Find where the given text appears and provide that cell's center as [X, Y] coordinate. 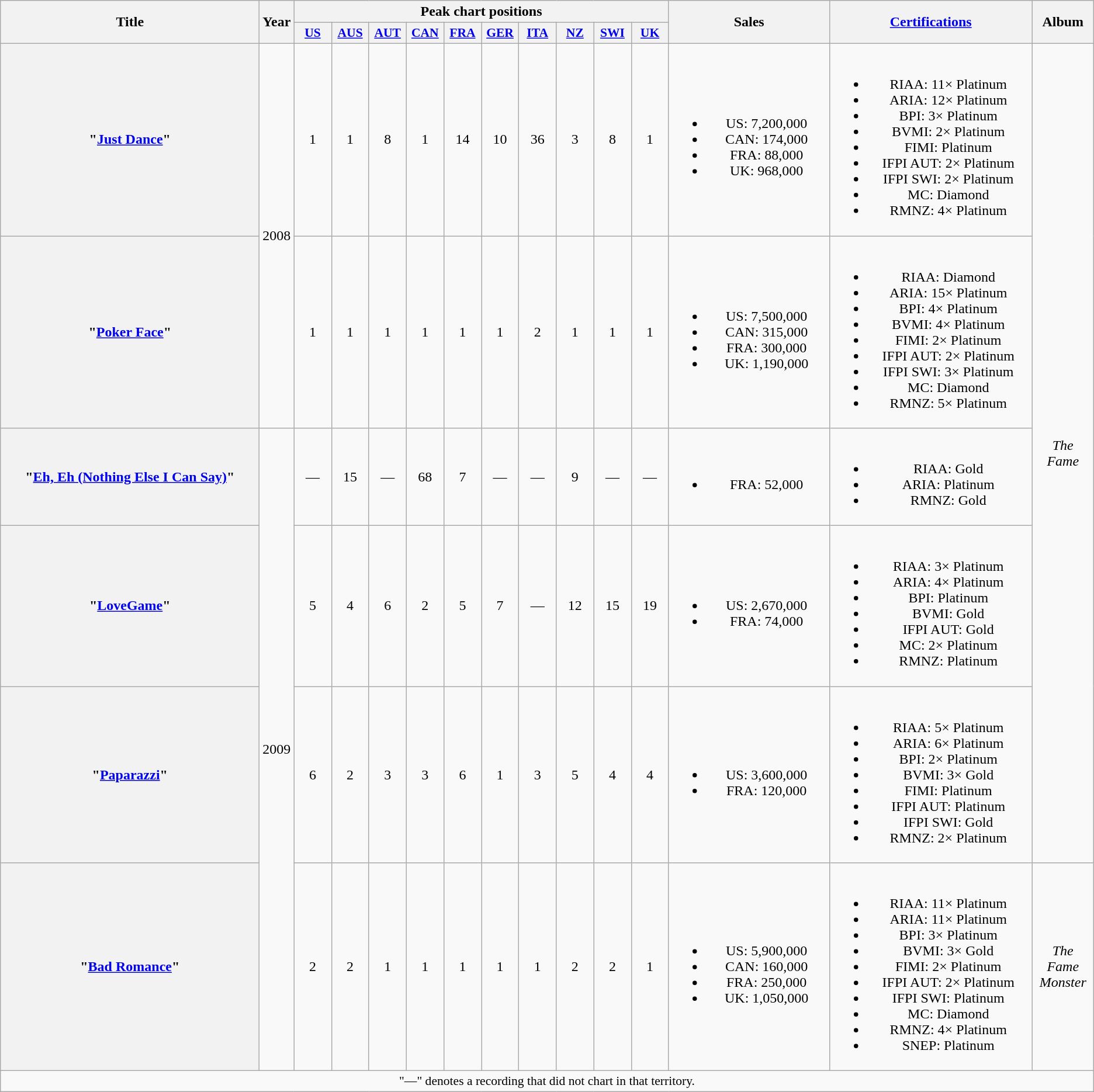
10 [500, 139]
FRA: 52,000 [749, 477]
US [313, 33]
The Fame [1062, 453]
2009 [277, 750]
68 [425, 477]
CAN [425, 33]
36 [538, 139]
"Eh, Eh (Nothing Else I Can Say)" [130, 477]
Title [130, 22]
US: 5,900,000CAN: 160,000FRA: 250,000UK: 1,050,000 [749, 967]
NZ [575, 33]
2008 [277, 235]
Sales [749, 22]
Certifications [930, 22]
AUS [350, 33]
"—" denotes a recording that did not chart in that territory. [547, 1081]
Peak chart positions [482, 12]
UK [650, 33]
"Paparazzi" [130, 775]
US: 2,670,000FRA: 74,000 [749, 606]
Album [1062, 22]
SWI [612, 33]
RIAA: GoldARIA: PlatinumRMNZ: Gold [930, 477]
GER [500, 33]
FRA [462, 33]
RIAA: 3× PlatinumARIA: 4× PlatinumBPI: PlatinumBVMI: GoldIFPI AUT: GoldMC: 2× PlatinumRMNZ: Platinum [930, 606]
AUT [387, 33]
12 [575, 606]
14 [462, 139]
"Bad Romance" [130, 967]
"LoveGame" [130, 606]
US: 3,600,000FRA: 120,000 [749, 775]
9 [575, 477]
The Fame Monster [1062, 967]
"Just Dance" [130, 139]
RIAA: 5× PlatinumARIA: 6× PlatinumBPI: 2× PlatinumBVMI: 3× GoldFIMI: PlatinumIFPI AUT: PlatinumIFPI SWI: GoldRMNZ: 2× Platinum [930, 775]
US: 7,500,000CAN: 315,000FRA: 300,000UK: 1,190,000 [749, 332]
US: 7,200,000CAN: 174,000FRA: 88,000UK: 968,000 [749, 139]
Year [277, 22]
19 [650, 606]
"Poker Face" [130, 332]
ITA [538, 33]
